Search for the cell housing the specified text and yield its (X, Y) center coordinate. 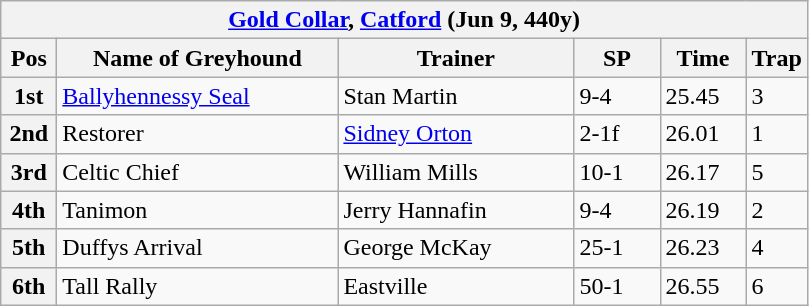
26.01 (703, 134)
26.19 (703, 210)
Duffys Arrival (198, 248)
4th (29, 210)
Celtic Chief (198, 172)
Tanimon (198, 210)
Gold Collar, Catford (Jun 9, 440y) (404, 20)
Time (703, 58)
6 (776, 286)
Restorer (198, 134)
SP (617, 58)
4 (776, 248)
6th (29, 286)
3 (776, 96)
26.23 (703, 248)
Tall Rally (198, 286)
3rd (29, 172)
5 (776, 172)
25-1 (617, 248)
2nd (29, 134)
1st (29, 96)
26.17 (703, 172)
George McKay (456, 248)
Pos (29, 58)
50-1 (617, 286)
Trap (776, 58)
Trainer (456, 58)
25.45 (703, 96)
Stan Martin (456, 96)
1 (776, 134)
Sidney Orton (456, 134)
26.55 (703, 286)
2-1f (617, 134)
William Mills (456, 172)
Ballyhennessy Seal (198, 96)
2 (776, 210)
10-1 (617, 172)
5th (29, 248)
Eastville (456, 286)
Jerry Hannafin (456, 210)
Name of Greyhound (198, 58)
